Capture the cell that displays the provided text and extract its (X, Y) central coordinate. 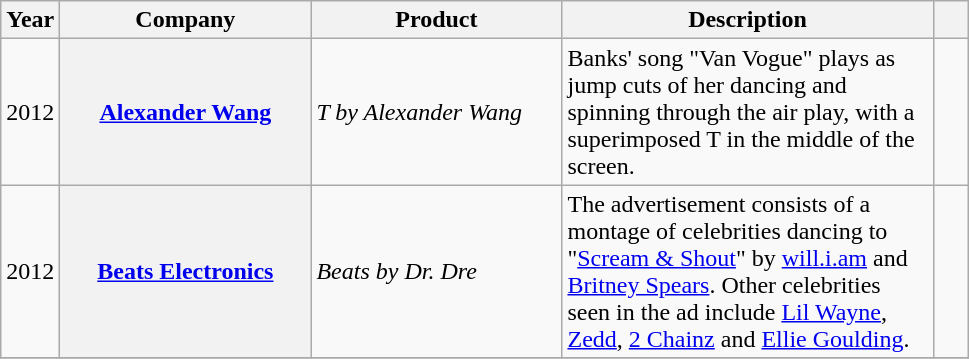
Product (436, 20)
Description (748, 20)
Alexander Wang (186, 112)
Beats by Dr. Dre (436, 272)
Company (186, 20)
Banks' song "Van Vogue" plays as jump cuts of her dancing and spinning through the air play, with a superimposed T in the middle of the screen. (748, 112)
T by Alexander Wang (436, 112)
Beats Electronics (186, 272)
Year (30, 20)
